Determine the [X, Y] coordinate at the center of the cell enclosing the given text.  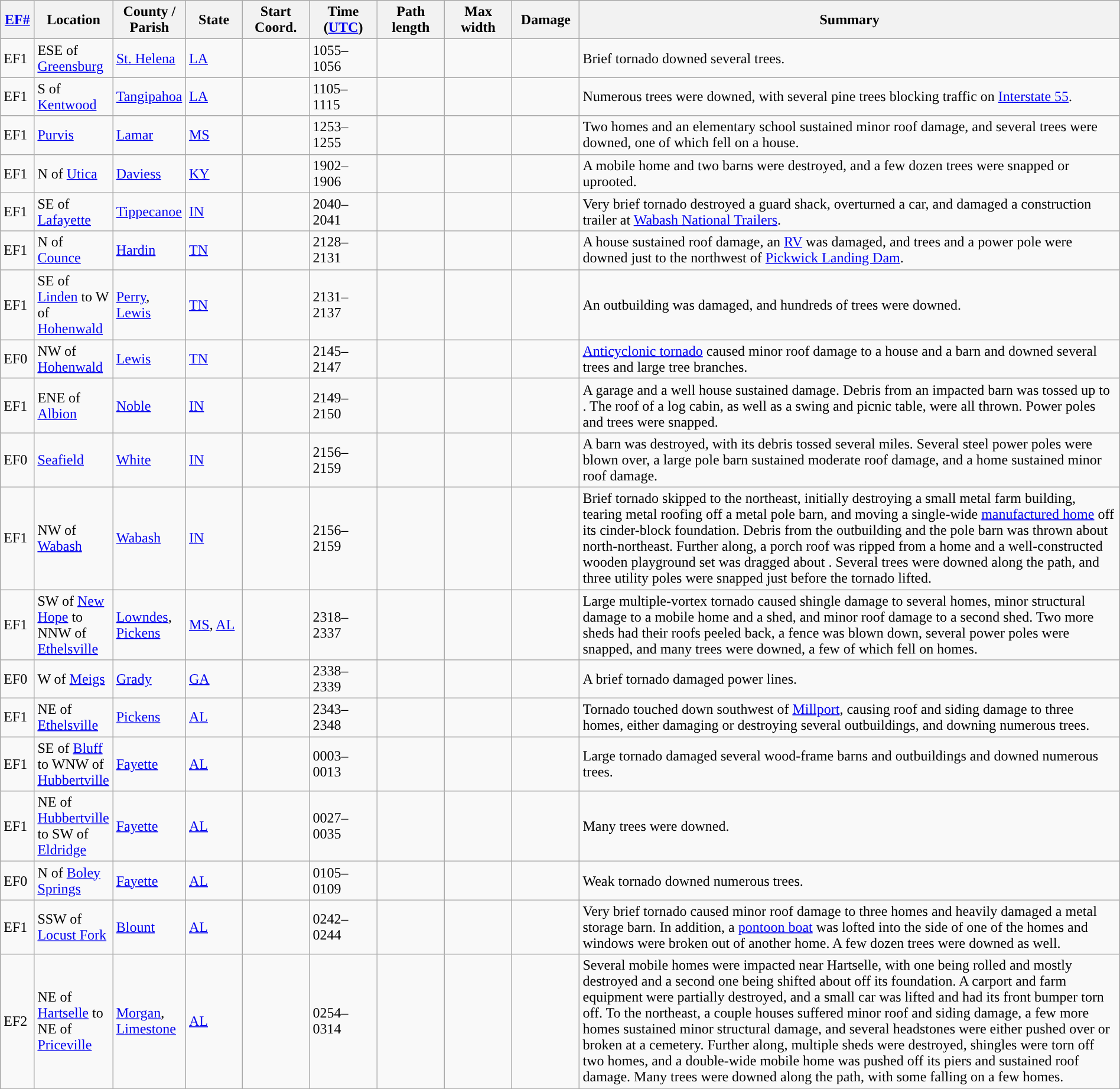
Many trees were downed. [849, 826]
0003–0013 [343, 764]
ESE of Greensburg [73, 58]
Morgan, Limestone [149, 1021]
SW of New Hope to NNW of Ethelsville [73, 625]
KY [214, 174]
Wabash [149, 538]
Weak tornado downed numerous trees. [849, 880]
Tangipahoa [149, 97]
A brief tornado damaged power lines. [849, 680]
SE of Lafayette [73, 212]
2343–2348 [343, 717]
SE of Linden to W of Hohenwald [73, 305]
Grady [149, 680]
Noble [149, 405]
2338–2339 [343, 680]
Very brief tornado destroyed a guard shack, overturned a car, and damaged a construction trailer at Wabash National Trailers. [849, 212]
2131–2137 [343, 305]
N of Counce [73, 251]
Lamar [149, 135]
Summary [849, 20]
NW of Wabash [73, 538]
State [214, 20]
Daviess [149, 174]
Brief tornado downed several trees. [849, 58]
MS [214, 135]
1105–1115 [343, 97]
NE of Hubbertville to SW of Eldridge [73, 826]
SSW of Locust Fork [73, 927]
Location [73, 20]
N of Utica [73, 174]
NW of Hohenwald [73, 359]
Purvis [73, 135]
N of Boley Springs [73, 880]
W of Meigs [73, 680]
Start Coord. [276, 20]
NE of Hartselle to NE of Priceville [73, 1021]
A house sustained roof damage, an RV was damaged, and trees and a power pole were downed just to the northwest of Pickwick Landing Dam. [849, 251]
NE of Ethelsville [73, 717]
SE of Bluff to WNW of Hubbertville [73, 764]
Lowndes, Pickens [149, 625]
2040–2041 [343, 212]
Path length [411, 20]
A mobile home and two barns were destroyed, and a few dozen trees were snapped or uprooted. [849, 174]
Damage [546, 20]
1253–1255 [343, 135]
County / Parish [149, 20]
2128–2131 [343, 251]
ENE of Albion [73, 405]
EF# [18, 20]
MS, AL [214, 625]
Hardin [149, 251]
Perry, Lewis [149, 305]
2318–2337 [343, 625]
0254–0314 [343, 1021]
2145–2147 [343, 359]
Max width [478, 20]
Two homes and an elementary school sustained minor roof damage, and several trees were downed, one of which fell on a house. [849, 135]
2149–2150 [343, 405]
0242–0244 [343, 927]
1902–1906 [343, 174]
Tippecanoe [149, 212]
Large tornado damaged several wood-frame barns and outbuildings and downed numerous trees. [849, 764]
White [149, 460]
S of Kentwood [73, 97]
0027–0035 [343, 826]
Time (UTC) [343, 20]
EF2 [18, 1021]
Pickens [149, 717]
Numerous trees were downed, with several pine trees blocking traffic on Interstate 55. [849, 97]
Anticyclonic tornado caused minor roof damage to a house and a barn and downed several trees and large tree branches. [849, 359]
St. Helena [149, 58]
Lewis [149, 359]
1055–1056 [343, 58]
0105–0109 [343, 880]
Seafield [73, 460]
Blount [149, 927]
GA [214, 680]
An outbuilding was damaged, and hundreds of trees were downed. [849, 305]
